Provide the [x, y] coordinate of the cell's center where the given text is located.  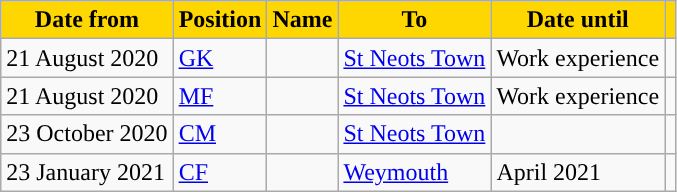
MF [220, 96]
CM [220, 134]
23 January 2021 [87, 172]
To [414, 20]
GK [220, 58]
Name [302, 20]
Position [220, 20]
CF [220, 172]
23 October 2020 [87, 134]
Date until [578, 20]
Date from [87, 20]
April 2021 [578, 172]
Weymouth [414, 172]
